Extract the (X, Y) coordinate from the center of the cell holding the provided text.  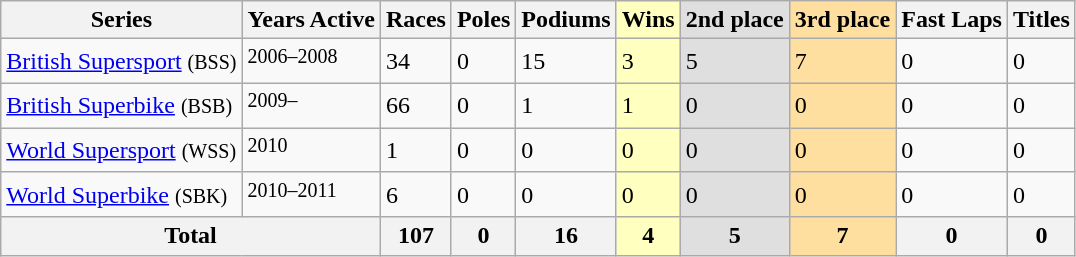
British Superbike (BSB) (122, 106)
6 (416, 194)
34 (416, 62)
Podiums (566, 20)
Series (122, 20)
Poles (483, 20)
Wins (648, 20)
16 (566, 236)
15 (566, 62)
World Supersport (WSS) (122, 150)
2nd place (734, 20)
2010 (311, 150)
4 (648, 236)
66 (416, 106)
107 (416, 236)
Fast Laps (952, 20)
3rd place (842, 20)
World Superbike (SBK) (122, 194)
2006–2008 (311, 62)
Total (191, 236)
Years Active (311, 20)
2010–2011 (311, 194)
Races (416, 20)
Titles (1041, 20)
British Supersport (BSS) (122, 62)
2009– (311, 106)
3 (648, 62)
